Return the [x, y] coordinate for the center point of the cell that contains the specified text.  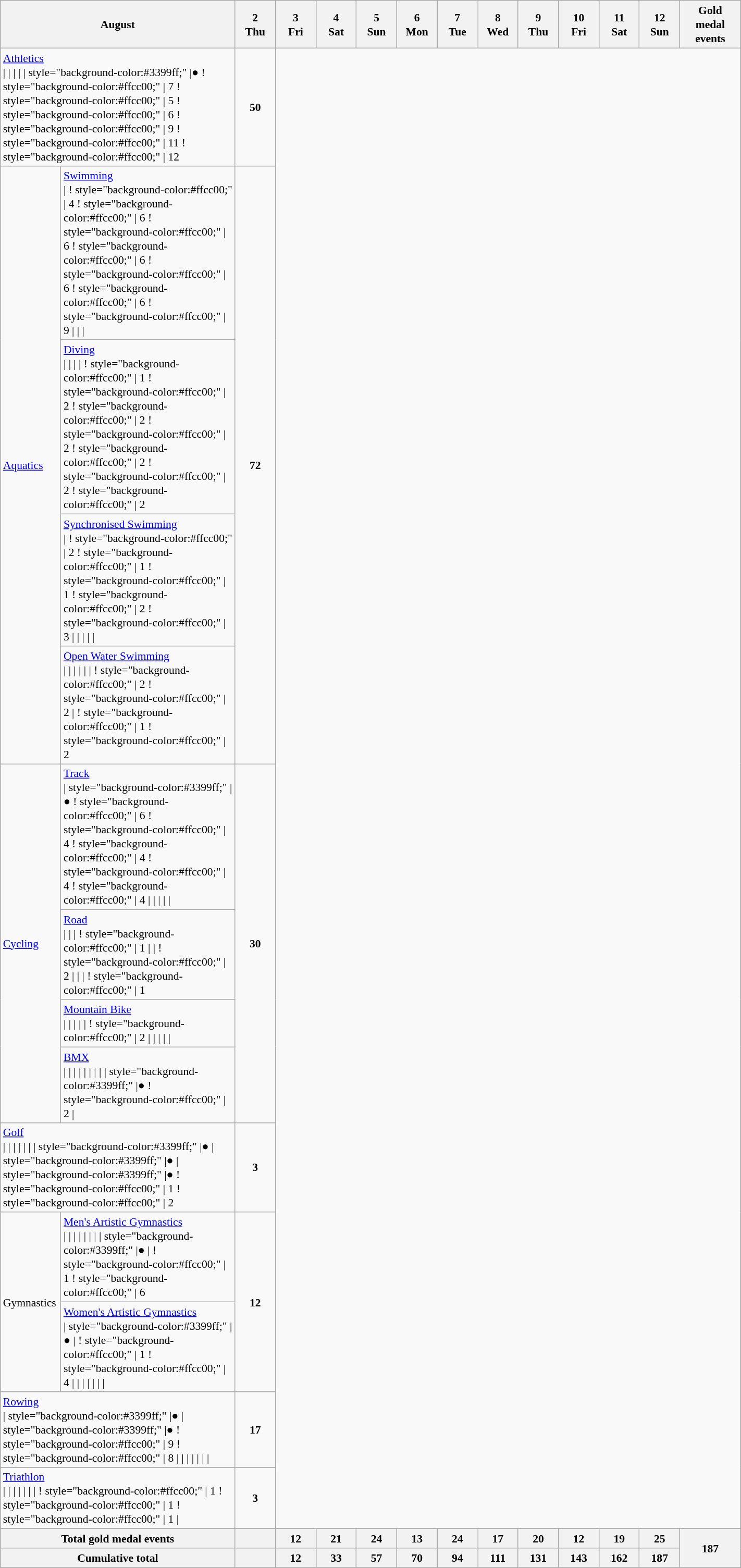
20 [538, 1538]
19 [619, 1538]
72 [255, 465]
94 [458, 1558]
10Fri [579, 24]
Gymnastics [31, 1302]
BMX| | | | | | | | | style="background-color:#3399ff;" |● ! style="background-color:#ffcc00;" | 2 | [148, 1085]
Cycling [31, 943]
11Sat [619, 24]
2Thu [255, 24]
33 [336, 1558]
13 [417, 1538]
131 [538, 1558]
111 [498, 1558]
7Tue [458, 24]
162 [619, 1558]
143 [579, 1558]
70 [417, 1558]
Mountain Bike| | | | | ! style="background-color:#ffcc00;" | 2 | | | | | [148, 1023]
3Fri [296, 24]
4Sat [336, 24]
30 [255, 943]
Road| | | ! style="background-color:#ffcc00;" | 1 | | ! style="background-color:#ffcc00;" | 2 | | | ! style="background-color:#ffcc00;" | 1 [148, 955]
50 [255, 107]
57 [377, 1558]
6Mon [417, 24]
Triathlon| | | | | | | ! style="background-color:#ffcc00;" | 1 ! style="background-color:#ffcc00;" | 1 ! style="background-color:#ffcc00;" | 1 | [118, 1498]
12Sun [660, 24]
21 [336, 1538]
Cumulative total [118, 1558]
Gold medal events [711, 24]
August [118, 24]
Aquatics [31, 465]
8Wed [498, 24]
9Thu [538, 24]
Total gold medal events [118, 1538]
5Sun [377, 24]
25 [660, 1538]
